Capture the cell that displays the provided text and extract its [X, Y] central coordinate. 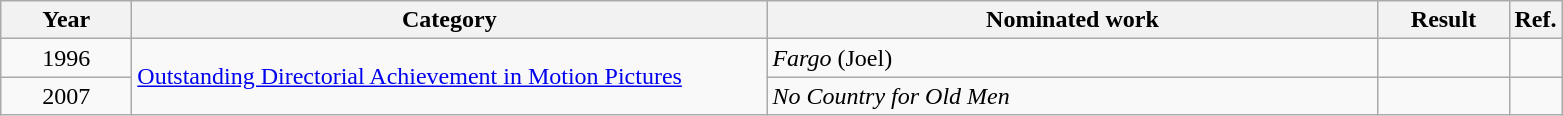
Year [66, 20]
1996 [66, 58]
Outstanding Directorial Achievement in Motion Pictures [450, 77]
Result [1444, 20]
Fargo (Joel) [1072, 58]
2007 [66, 96]
No Country for Old Men [1072, 96]
Nominated work [1072, 20]
Ref. [1536, 20]
Category [450, 20]
